Scan for the cell matching the given text and deliver its (X, Y) coordinate at center. 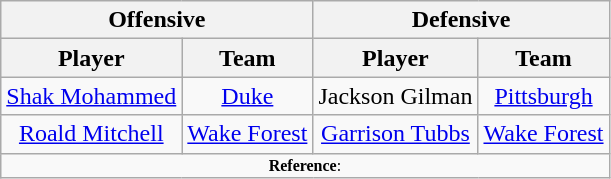
Duke (248, 96)
Offensive (157, 20)
Roald Mitchell (92, 134)
Garrison Tubbs (396, 134)
Jackson Gilman (396, 96)
Defensive (461, 20)
Pittsburgh (544, 96)
Reference: (305, 165)
Shak Mohammed (92, 96)
